Determine the (x, y) coordinate at the center of the cell enclosing the given text.  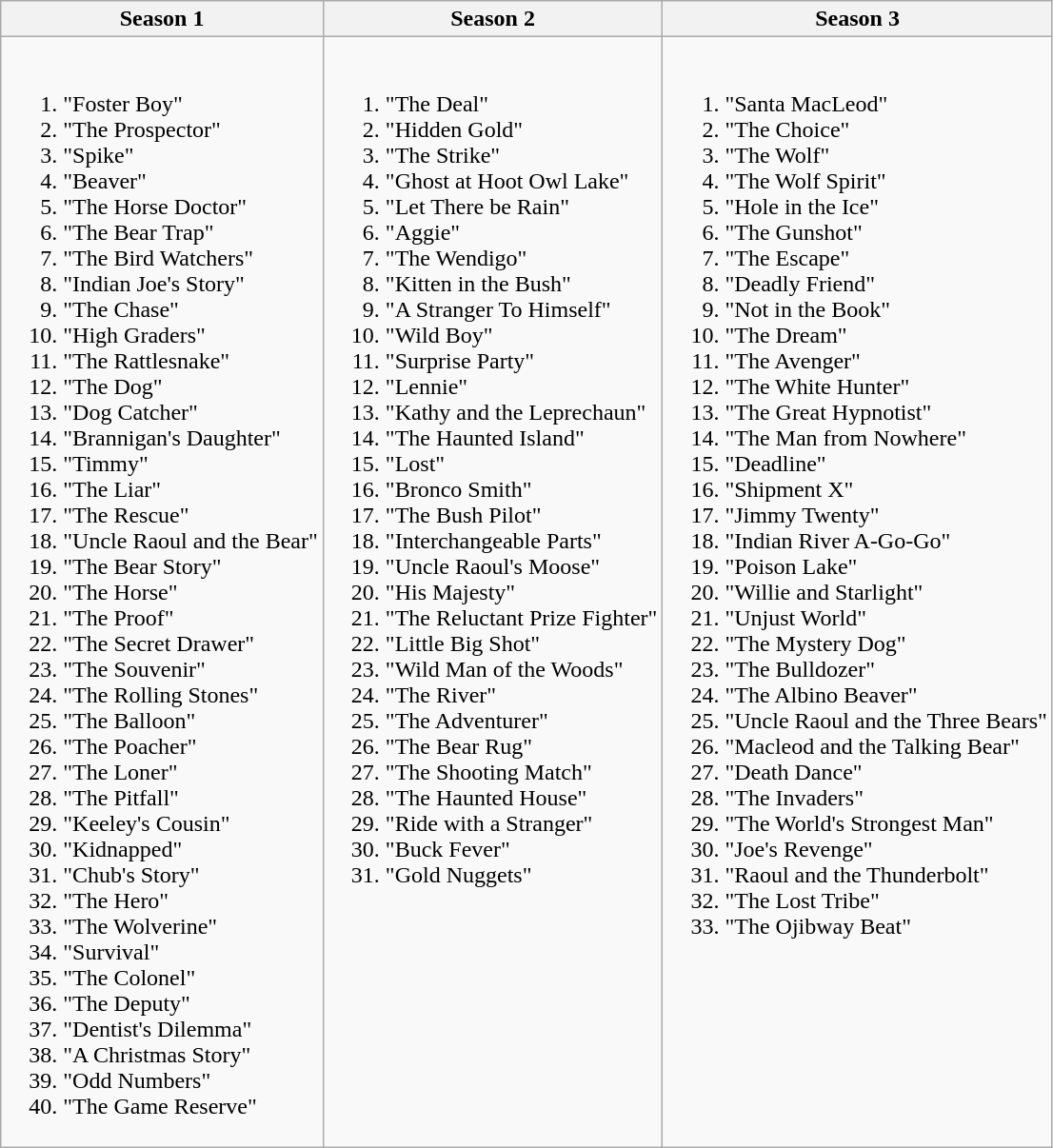
Season 1 (162, 19)
Season 2 (493, 19)
Season 3 (857, 19)
